Detect which cell encompasses the target text, then output its (x, y) center coordinate. 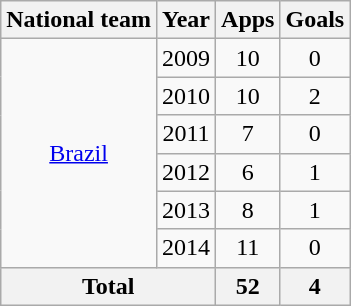
National team (79, 20)
2010 (186, 96)
2009 (186, 58)
Brazil (79, 153)
52 (248, 286)
8 (248, 210)
Apps (248, 20)
2013 (186, 210)
2011 (186, 134)
7 (248, 134)
2012 (186, 172)
Total (108, 286)
Goals (315, 20)
11 (248, 248)
4 (315, 286)
Year (186, 20)
2 (315, 96)
2014 (186, 248)
6 (248, 172)
